Identify which cell holds the provided text, then report its (X, Y) central coordinate. 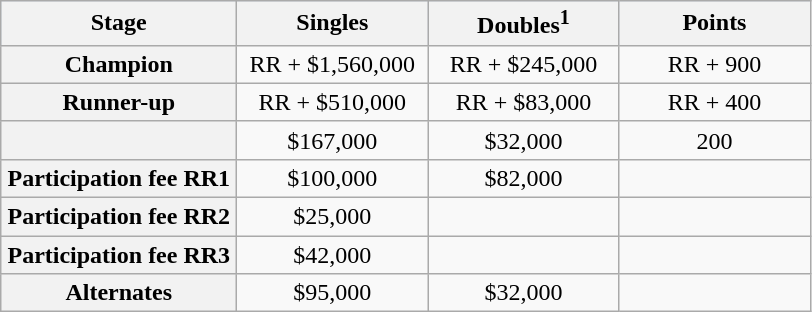
Participation fee RR1 (119, 178)
Participation fee RR2 (119, 217)
$25,000 (332, 217)
Alternates (119, 293)
RR + 900 (714, 64)
$100,000 (332, 178)
$167,000 (332, 140)
RR + 400 (714, 102)
$95,000 (332, 293)
Champion (119, 64)
Runner-up (119, 102)
RR + $83,000 (524, 102)
RR + $1,560,000 (332, 64)
$42,000 (332, 255)
RR + $245,000 (524, 64)
$82,000 (524, 178)
RR + $510,000 (332, 102)
Points (714, 24)
Doubles1 (524, 24)
Stage (119, 24)
200 (714, 140)
Participation fee RR3 (119, 255)
Singles (332, 24)
